Capture the cell that displays the provided text and extract its (X, Y) central coordinate. 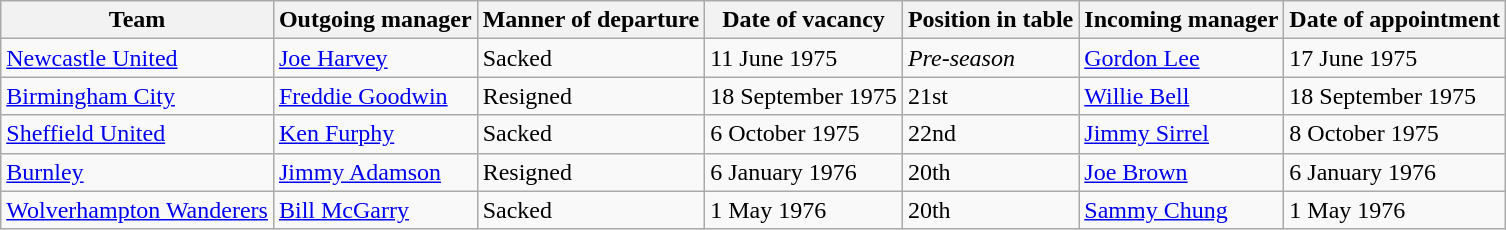
Pre-season (990, 58)
Jimmy Adamson (375, 172)
Ken Furphy (375, 134)
Birmingham City (138, 96)
Sammy Chung (1182, 210)
Incoming manager (1182, 20)
Burnley (138, 172)
Jimmy Sirrel (1182, 134)
Outgoing manager (375, 20)
8 October 1975 (1395, 134)
Team (138, 20)
Wolverhampton Wanderers (138, 210)
Freddie Goodwin (375, 96)
Date of appointment (1395, 20)
Newcastle United (138, 58)
6 October 1975 (804, 134)
21st (990, 96)
Gordon Lee (1182, 58)
Joe Harvey (375, 58)
Position in table (990, 20)
Bill McGarry (375, 210)
11 June 1975 (804, 58)
Willie Bell (1182, 96)
17 June 1975 (1395, 58)
Joe Brown (1182, 172)
Date of vacancy (804, 20)
22nd (990, 134)
Sheffield United (138, 134)
Manner of departure (590, 20)
